Provide the (x, y) coordinate of the cell's center where the given text is located.  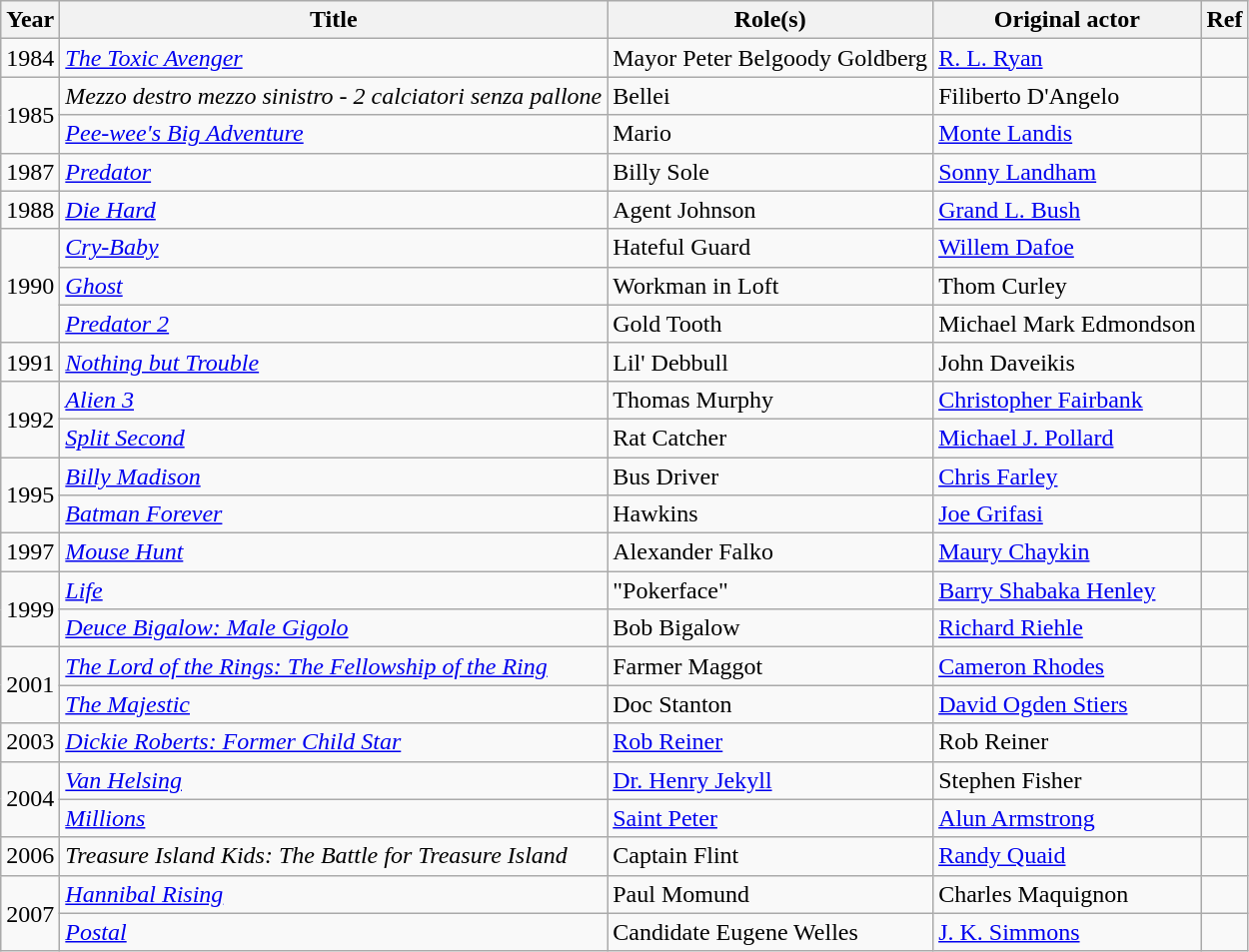
Sonny Landham (1067, 172)
Willem Dafoe (1067, 248)
Alun Armstrong (1067, 818)
Cry-Baby (334, 248)
"Pokerface" (770, 590)
Saint Peter (770, 818)
Alien 3 (334, 400)
Bus Driver (770, 476)
Stephen Fisher (1067, 780)
Billy Sole (770, 172)
1997 (30, 552)
Christopher Fairbank (1067, 400)
Billy Madison (334, 476)
Michael J. Pollard (1067, 438)
1984 (30, 58)
Postal (334, 932)
Bellei (770, 96)
Mario (770, 134)
Pee-wee's Big Adventure (334, 134)
Role(s) (770, 20)
The Majestic (334, 704)
Cameron Rhodes (1067, 666)
J. K. Simmons (1067, 932)
Captain Flint (770, 856)
David Ogden Stiers (1067, 704)
1988 (30, 210)
Thomas Murphy (770, 400)
Split Second (334, 438)
Predator (334, 172)
2001 (30, 685)
1990 (30, 286)
Joe Grifasi (1067, 514)
Randy Quaid (1067, 856)
Lil' Debbull (770, 362)
Filiberto D'Angelo (1067, 96)
Batman Forever (334, 514)
2004 (30, 799)
Die Hard (334, 210)
Mezzo destro mezzo sinistro - 2 calciatori senza pallone (334, 96)
Workman in Loft (770, 286)
Barry Shabaka Henley (1067, 590)
Hateful Guard (770, 248)
Original actor (1067, 20)
Title (334, 20)
1985 (30, 115)
Farmer Maggot (770, 666)
The Toxic Avenger (334, 58)
Thom Curley (1067, 286)
R. L. Ryan (1067, 58)
Deuce Bigalow: Male Gigolo (334, 628)
Van Helsing (334, 780)
1987 (30, 172)
1995 (30, 495)
Ref (1225, 20)
1992 (30, 419)
Bob Bigalow (770, 628)
Hannibal Rising (334, 894)
Paul Momund (770, 894)
Gold Tooth (770, 324)
Maury Chaykin (1067, 552)
Rat Catcher (770, 438)
Ghost (334, 286)
Candidate Eugene Welles (770, 932)
1991 (30, 362)
Nothing but Trouble (334, 362)
Dickie Roberts: Former Child Star (334, 742)
John Daveikis (1067, 362)
Predator 2 (334, 324)
Mouse Hunt (334, 552)
Year (30, 20)
Doc Stanton (770, 704)
Dr. Henry Jekyll (770, 780)
Chris Farley (1067, 476)
Mayor Peter Belgoody Goldberg (770, 58)
2006 (30, 856)
Life (334, 590)
Michael Mark Edmondson (1067, 324)
The Lord of the Rings: The Fellowship of the Ring (334, 666)
1999 (30, 609)
Agent Johnson (770, 210)
Grand L. Bush (1067, 210)
2003 (30, 742)
Hawkins (770, 514)
Richard Riehle (1067, 628)
2007 (30, 913)
Treasure Island Kids: The Battle for Treasure Island (334, 856)
Millions (334, 818)
Charles Maquignon (1067, 894)
Alexander Falko (770, 552)
Monte Landis (1067, 134)
